Scan for the cell matching the given text and deliver its [x, y] coordinate at center. 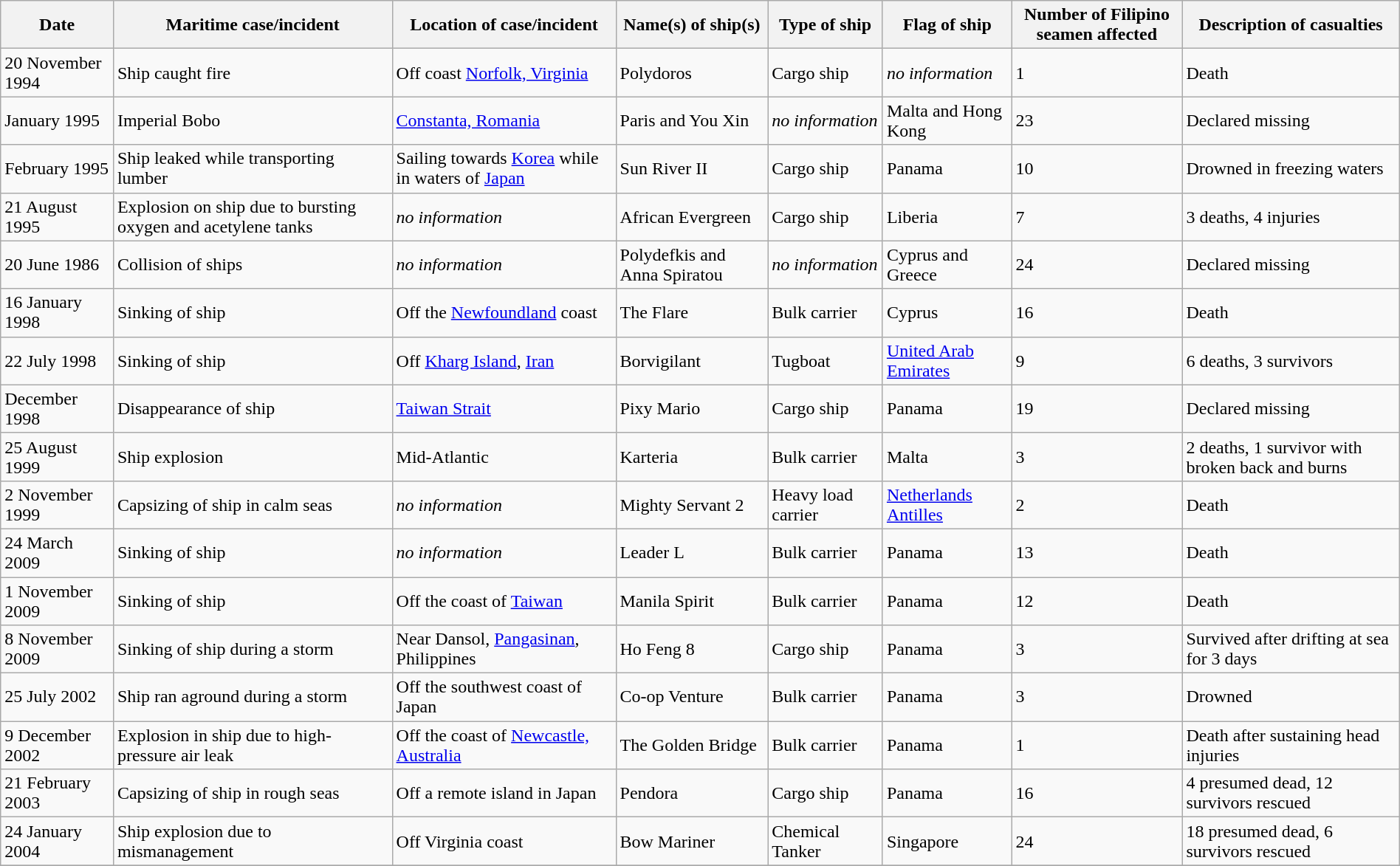
Bow Mariner [692, 842]
Polydefkis and Anna Spiratou [692, 264]
Off the Newfoundland coast [504, 313]
19 [1097, 409]
7 [1097, 217]
December 1998 [58, 409]
12 [1097, 601]
Survived after drifting at sea for 3 days [1291, 650]
Off a remote island in Japan [504, 793]
Pixy Mario [692, 409]
Location of case/incident [504, 25]
Off the coast of Newcastle, Australia [504, 746]
Sinking of ship during a storm [253, 650]
The Golden Bridge [692, 746]
25 July 2002 [58, 697]
Drowned in freezing waters [1291, 168]
Drowned [1291, 697]
Maritime case/incident [253, 25]
Capsizing of ship in calm seas [253, 505]
Karteria [692, 456]
Chemical Tanker [826, 842]
Explosion on ship due to bursting oxygen and acetylene tanks [253, 217]
2 [1097, 505]
9 [1097, 360]
Taiwan Strait [504, 409]
Off coast Norfolk, Virginia [504, 72]
20 June 1986 [58, 264]
Malta [947, 456]
Near Dansol, Pangasinan, Philippines [504, 650]
Name(s) of ship(s) [692, 25]
Description of casualties [1291, 25]
Manila Spirit [692, 601]
Borvigilant [692, 360]
Date [58, 25]
Ho Feng 8 [692, 650]
6 deaths, 3 survivors [1291, 360]
Netherlands Antilles [947, 505]
Type of ship [826, 25]
Mighty Servant 2 [692, 505]
Imperial Bobo [253, 121]
22 July 1998 [58, 360]
Disappearance of ship [253, 409]
21 August 1995 [58, 217]
25 August 1999 [58, 456]
18 presumed dead, 6 survivors rescued [1291, 842]
Constanta, Romania [504, 121]
Cyprus [947, 313]
Heavy load carrier [826, 505]
Off the coast of Taiwan [504, 601]
Tugboat [826, 360]
Liberia [947, 217]
February 1995 [58, 168]
2 deaths, 1 survivor with broken back and burns [1291, 456]
January 1995 [58, 121]
1 November 2009 [58, 601]
16 January 1998 [58, 313]
Sailing towards Korea while in waters of Japan [504, 168]
Paris and You Xin [692, 121]
Off Kharg Island, Iran [504, 360]
Polydoros [692, 72]
Cyprus and Greece [947, 264]
4 presumed dead, 12 survivors rescued [1291, 793]
23 [1097, 121]
Collision of ships [253, 264]
8 November 2009 [58, 650]
13 [1097, 552]
African Evergreen [692, 217]
Off the southwest coast of Japan [504, 697]
Ship caught fire [253, 72]
Capsizing of ship in rough seas [253, 793]
Ship ran aground during a storm [253, 697]
9 December 2002 [58, 746]
Mid-Atlantic [504, 456]
Off Virginia coast [504, 842]
2 November 1999 [58, 505]
Number of Filipino seamen affected [1097, 25]
24 January 2004 [58, 842]
20 November 1994 [58, 72]
24 March 2009 [58, 552]
Explosion in ship due to high-pressure air leak [253, 746]
Leader L [692, 552]
Singapore [947, 842]
Ship explosion due to mismanagement [253, 842]
Sun River II [692, 168]
United Arab Emirates [947, 360]
The Flare [692, 313]
Malta and Hong Kong [947, 121]
Ship explosion [253, 456]
Ship leaked while transporting lumber [253, 168]
Death after sustaining head injuries [1291, 746]
10 [1097, 168]
Flag of ship [947, 25]
21 February 2003 [58, 793]
Pendora [692, 793]
Co-op Venture [692, 697]
3 deaths, 4 injuries [1291, 217]
